Return the [X, Y] coordinate for the center point of the cell that contains the specified text.  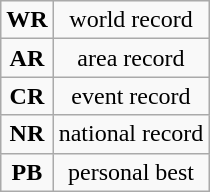
personal best [131, 172]
area record [131, 58]
CR [27, 96]
world record [131, 20]
AR [27, 58]
PB [27, 172]
event record [131, 96]
national record [131, 134]
NR [27, 134]
WR [27, 20]
